Return the (x, y) coordinate for the center point of the cell that contains the specified text.  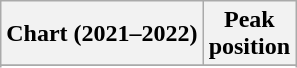
Peakposition (249, 34)
Chart (2021–2022) (102, 34)
